Capture the cell that displays the provided text and extract its [x, y] central coordinate. 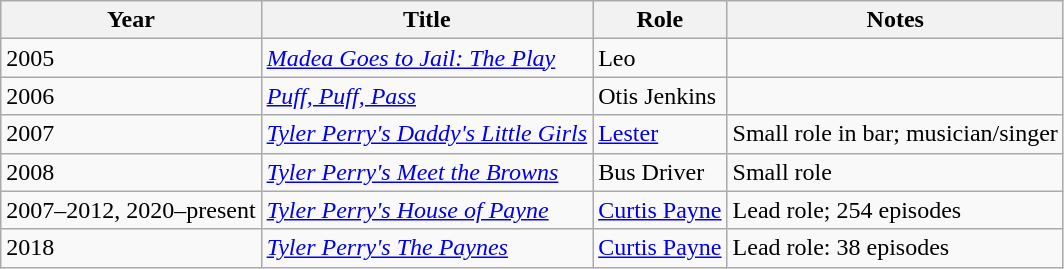
2007–2012, 2020–present [131, 210]
Small role in bar; musician/singer [895, 134]
Lead role: 38 episodes [895, 248]
Tyler Perry's The Paynes [427, 248]
2005 [131, 58]
Lester [660, 134]
Lead role; 254 episodes [895, 210]
2018 [131, 248]
Otis Jenkins [660, 96]
Role [660, 20]
Tyler Perry's Meet the Browns [427, 172]
Leo [660, 58]
Tyler Perry's Daddy's Little Girls [427, 134]
Title [427, 20]
Tyler Perry's House of Payne [427, 210]
Puff, Puff, Pass [427, 96]
Bus Driver [660, 172]
Year [131, 20]
2008 [131, 172]
Madea Goes to Jail: The Play [427, 58]
2006 [131, 96]
Notes [895, 20]
2007 [131, 134]
Small role [895, 172]
